Pinpoint the cell where the given text exists, returning its [X, Y] midpoint coordinate. 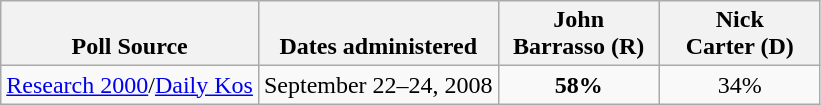
NickCarter (D) [740, 34]
September 22–24, 2008 [378, 85]
Dates administered [378, 34]
Research 2000/Daily Kos [130, 85]
58% [578, 85]
JohnBarrasso (R) [578, 34]
Poll Source [130, 34]
34% [740, 85]
